For the text-containing cell, return its midpoint in (x, y) coordinate format. 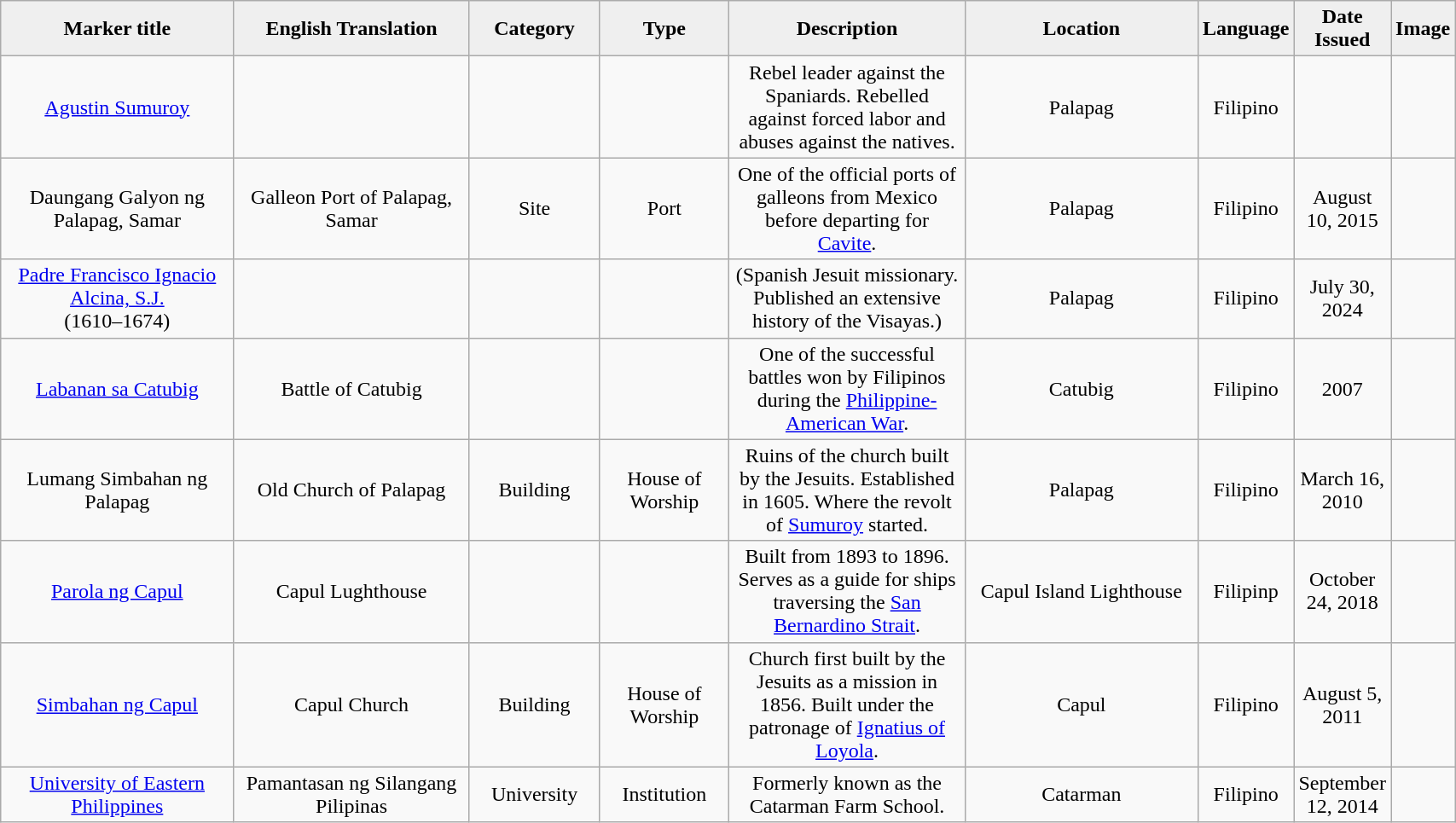
Galleon Port of Palapag, Samar (351, 208)
Church first built by the Jesuits as a mission in 1856. Built under the patronage of Ignatius of Loyola. (847, 704)
Ruins of the church built by the Jesuits. Established in 1605. Where the revolt of Sumuroy started. (847, 490)
English Translation (351, 29)
One of the successful battles won by Filipinos during the Philippine-American War. (847, 389)
One of the official ports of galleons from Mexico before departing for Cavite. (847, 208)
Filipinp (1245, 592)
Lumang Simbahan ng Palapag (118, 490)
Capul Island Lighthouse (1082, 592)
March 16, 2010 (1343, 490)
(Spanish Jesuit missionary. Published an extensive history of the Visayas.) (847, 298)
August 10, 2015 (1343, 208)
Date Issued (1343, 29)
Image (1423, 29)
Built from 1893 to 1896. Serves as a guide for ships traversing the San Bernardino Strait. (847, 592)
Simbahan ng Capul (118, 704)
University of Eastern Philippines (118, 795)
August 5, 2011 (1343, 704)
Pamantasan ng Silangang Pilipinas (351, 795)
Institution (664, 795)
Language (1245, 29)
Catubig (1082, 389)
Description (847, 29)
Type (664, 29)
Formerly known as the Catarman Farm School. (847, 795)
Rebel leader against the Spaniards. Rebelled against forced labor and abuses against the natives. (847, 107)
Capul Lughthouse (351, 592)
Labanan sa Catubig (118, 389)
Capul (1082, 704)
Padre Francisco Ignacio Alcina, S.J.(1610–1674) (118, 298)
Category (534, 29)
Parola ng Capul (118, 592)
Daungang Galyon ng Palapag, Samar (118, 208)
Port (664, 208)
Marker title (118, 29)
Catarman (1082, 795)
Battle of Catubig (351, 389)
Site (534, 208)
Capul Church (351, 704)
July 30, 2024 (1343, 298)
September 12, 2014 (1343, 795)
October 24, 2018 (1343, 592)
University (534, 795)
Agustin Sumuroy (118, 107)
2007 (1343, 389)
Old Church of Palapag (351, 490)
Location (1082, 29)
